Return the [X, Y] coordinate for the center point of the cell that contains the specified text.  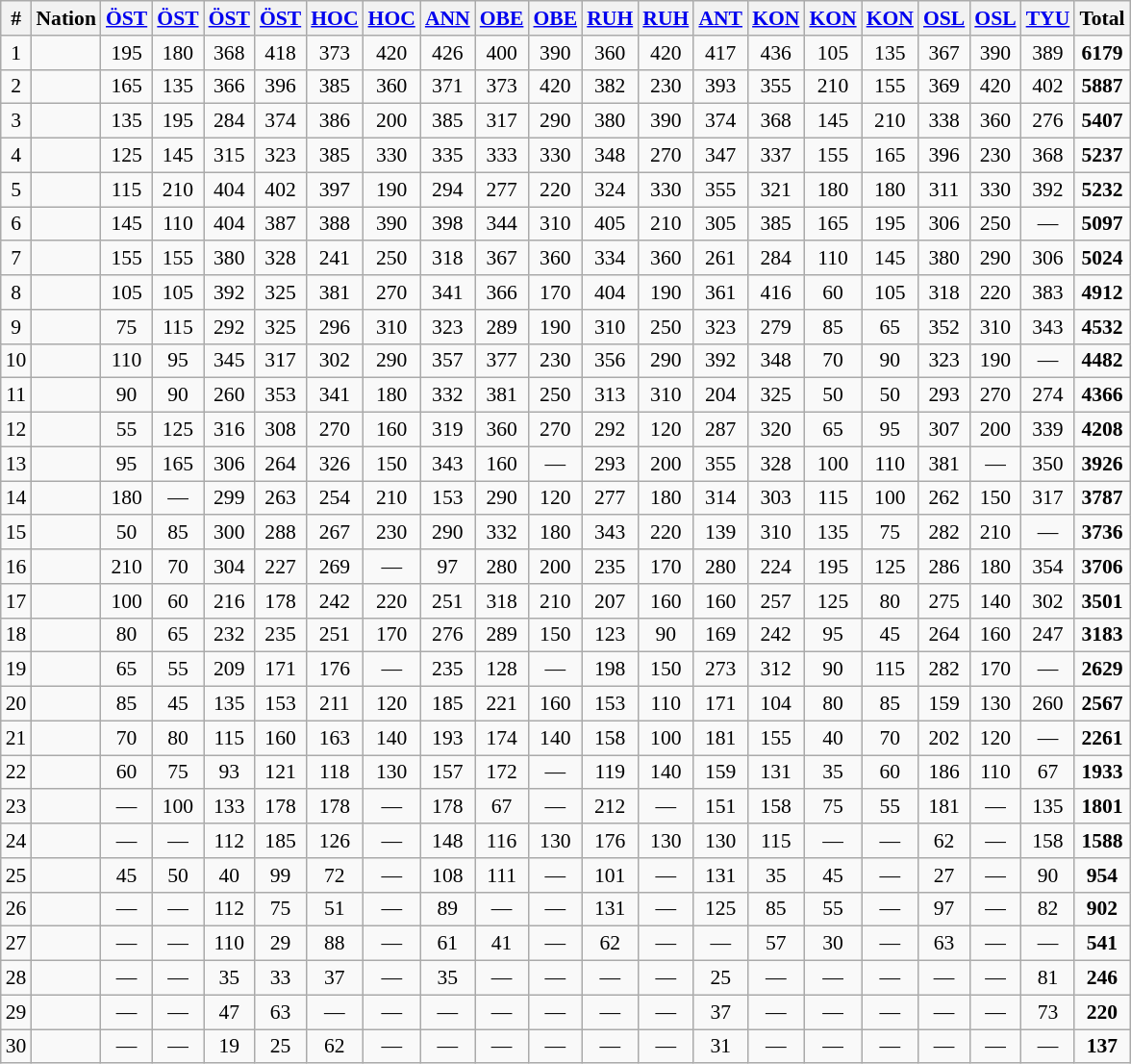
398 [448, 224]
169 [720, 635]
307 [944, 430]
6179 [1102, 53]
3183 [1102, 635]
416 [775, 292]
299 [229, 498]
354 [1048, 567]
14 [16, 498]
51 [335, 909]
72 [335, 875]
151 [720, 807]
186 [944, 773]
28 [16, 978]
3787 [1102, 498]
388 [335, 224]
101 [610, 875]
81 [1048, 978]
417 [720, 53]
4532 [1102, 327]
ANN [448, 18]
5232 [1102, 190]
254 [335, 498]
209 [229, 670]
1588 [1102, 841]
202 [944, 738]
123 [610, 635]
2 [16, 87]
345 [229, 361]
294 [448, 190]
246 [1102, 978]
121 [281, 773]
279 [775, 327]
133 [229, 807]
22 [16, 773]
333 [502, 156]
Nation [65, 18]
118 [335, 773]
10 [16, 361]
157 [448, 773]
73 [1048, 1012]
3736 [1102, 533]
119 [610, 773]
# [16, 18]
4912 [1102, 292]
400 [502, 53]
23 [16, 807]
TYU [1048, 18]
377 [502, 361]
3706 [1102, 567]
314 [720, 498]
82 [1048, 909]
263 [281, 498]
1801 [1102, 807]
304 [229, 567]
221 [502, 704]
954 [1102, 875]
405 [610, 224]
15 [16, 533]
356 [610, 361]
204 [720, 395]
361 [720, 292]
426 [448, 53]
274 [1048, 395]
344 [502, 224]
275 [944, 601]
371 [448, 87]
99 [281, 875]
300 [229, 533]
5097 [1102, 224]
315 [229, 156]
2567 [1102, 704]
11 [16, 395]
357 [448, 361]
9 [16, 327]
6 [16, 224]
321 [775, 190]
286 [944, 567]
267 [335, 533]
303 [775, 498]
320 [775, 430]
16 [16, 567]
335 [448, 156]
41 [502, 944]
104 [775, 704]
3 [16, 121]
8 [16, 292]
261 [720, 259]
311 [944, 190]
24 [16, 841]
287 [720, 430]
33 [281, 978]
88 [335, 944]
312 [775, 670]
4208 [1102, 430]
288 [281, 533]
387 [281, 224]
324 [610, 190]
47 [229, 1012]
369 [944, 87]
383 [1048, 292]
7 [16, 259]
137 [1102, 1047]
18 [16, 635]
316 [229, 430]
4482 [1102, 361]
227 [281, 567]
163 [335, 738]
418 [281, 53]
308 [281, 430]
21 [16, 738]
337 [775, 156]
305 [720, 224]
319 [448, 430]
347 [720, 156]
436 [775, 53]
4366 [1102, 395]
262 [944, 498]
382 [610, 87]
Total [1102, 18]
13 [16, 464]
338 [944, 121]
5237 [1102, 156]
313 [610, 395]
247 [1048, 635]
389 [1048, 53]
139 [720, 533]
128 [502, 670]
353 [281, 395]
3926 [1102, 464]
2261 [1102, 738]
193 [448, 738]
1933 [1102, 773]
397 [335, 190]
5 [16, 190]
89 [448, 909]
31 [720, 1047]
61 [448, 944]
334 [610, 259]
393 [720, 87]
902 [1102, 909]
ANT [720, 18]
386 [335, 121]
350 [1048, 464]
541 [1102, 944]
273 [720, 670]
5024 [1102, 259]
241 [335, 259]
17 [16, 601]
111 [502, 875]
326 [335, 464]
4 [16, 156]
232 [229, 635]
5407 [1102, 121]
352 [944, 327]
2629 [1102, 670]
12 [16, 430]
148 [448, 841]
172 [502, 773]
211 [335, 704]
108 [448, 875]
116 [502, 841]
224 [775, 567]
269 [335, 567]
198 [610, 670]
257 [775, 601]
339 [1048, 430]
216 [229, 601]
3501 [1102, 601]
20 [16, 704]
212 [610, 807]
126 [335, 841]
57 [775, 944]
1 [16, 53]
207 [610, 601]
5887 [1102, 87]
93 [229, 773]
174 [502, 738]
26 [16, 909]
296 [335, 327]
